Extract the [x, y] coordinate from the center of the cell holding the provided text.  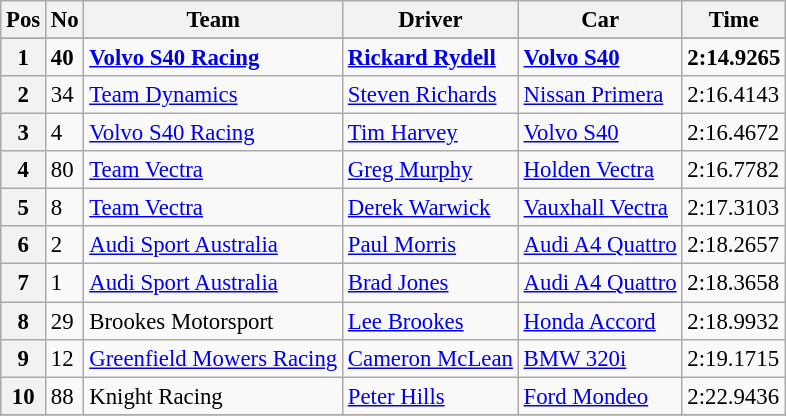
2:19.1715 [734, 358]
Rickard Rydell [431, 58]
2:18.9932 [734, 321]
2:18.3658 [734, 283]
Steven Richards [431, 95]
29 [65, 321]
2:16.7782 [734, 170]
Greg Murphy [431, 170]
Driver [431, 20]
34 [65, 95]
5 [24, 208]
2:18.2657 [734, 245]
2:17.3103 [734, 208]
Holden Vectra [600, 170]
Derek Warwick [431, 208]
2:22.9436 [734, 396]
Peter Hills [431, 396]
No [65, 20]
Cameron McLean [431, 358]
40 [65, 58]
BMW 320i [600, 358]
3 [24, 133]
6 [24, 245]
9 [24, 358]
88 [65, 396]
Pos [24, 20]
12 [65, 358]
Tim Harvey [431, 133]
Time [734, 20]
Car [600, 20]
Team Dynamics [214, 95]
7 [24, 283]
80 [65, 170]
Brookes Motorsport [214, 321]
Honda Accord [600, 321]
Ford Mondeo [600, 396]
Vauxhall Vectra [600, 208]
2:16.4143 [734, 95]
Nissan Primera [600, 95]
Knight Racing [214, 396]
2:14.9265 [734, 58]
Lee Brookes [431, 321]
10 [24, 396]
Team [214, 20]
2:16.4672 [734, 133]
Greenfield Mowers Racing [214, 358]
Paul Morris [431, 245]
Brad Jones [431, 283]
